Provide the (x, y) coordinate of the cell's center where the given text is located.  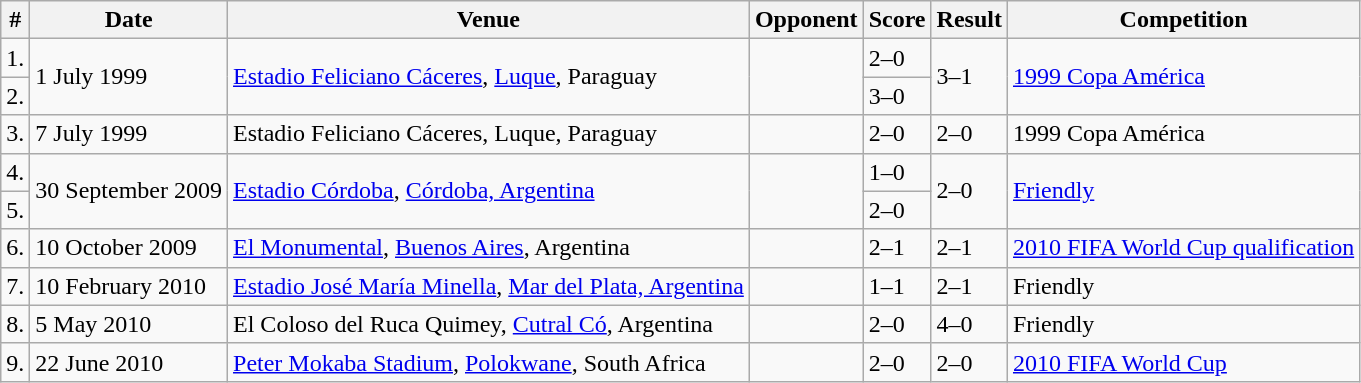
6. (16, 248)
Score (897, 20)
22 June 2010 (129, 362)
4–0 (969, 324)
2010 FIFA World Cup (1183, 362)
Result (969, 20)
10 October 2009 (129, 248)
5. (16, 210)
2. (16, 96)
Estadio Córdoba, Córdoba, Argentina (489, 191)
Date (129, 20)
1–0 (897, 172)
4. (16, 172)
1–1 (897, 286)
7. (16, 286)
3–1 (969, 77)
1. (16, 58)
7 July 1999 (129, 134)
8. (16, 324)
Venue (489, 20)
El Monumental, Buenos Aires, Argentina (489, 248)
Estadio José María Minella, Mar del Plata, Argentina (489, 286)
3. (16, 134)
Competition (1183, 20)
1 July 1999 (129, 77)
5 May 2010 (129, 324)
10 February 2010 (129, 286)
El Coloso del Ruca Quimey, Cutral Có, Argentina (489, 324)
2010 FIFA World Cup qualification (1183, 248)
30 September 2009 (129, 191)
9. (16, 362)
Opponent (806, 20)
3–0 (897, 96)
Peter Mokaba Stadium, Polokwane, South Africa (489, 362)
# (16, 20)
